Output the (X, Y) coordinate of the center of the cell containing the given text.  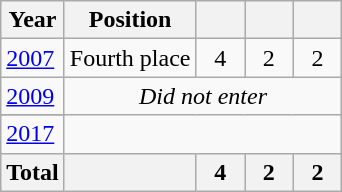
2009 (33, 96)
Position (130, 20)
2007 (33, 58)
Total (33, 172)
Fourth place (130, 58)
Did not enter (202, 96)
2017 (33, 134)
Year (33, 20)
